For the text-containing cell, return its midpoint in [X, Y] coordinate format. 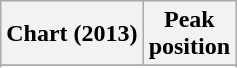
Peakposition [189, 34]
Chart (2013) [72, 34]
